Scan for the cell matching the given text and deliver its (X, Y) coordinate at center. 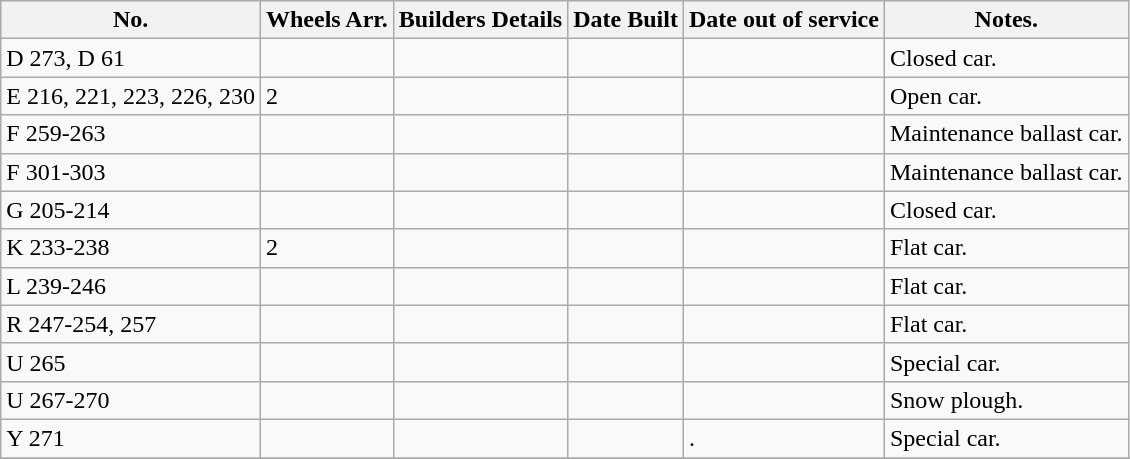
. (784, 438)
No. (131, 20)
Builders Details (480, 20)
Wheels Arr. (326, 20)
K 233-238 (131, 248)
U 265 (131, 362)
F 259-263 (131, 134)
L 239-246 (131, 286)
Notes. (1006, 20)
Y 271 (131, 438)
G 205-214 (131, 210)
Date Built (626, 20)
D 273, D 61 (131, 58)
U 267-270 (131, 400)
Date out of service (784, 20)
E 216, 221, 223, 226, 230 (131, 96)
Snow plough. (1006, 400)
R 247-254, 257 (131, 324)
Open car. (1006, 96)
F 301-303 (131, 172)
